Scan for the cell matching the given text and deliver its [x, y] coordinate at center. 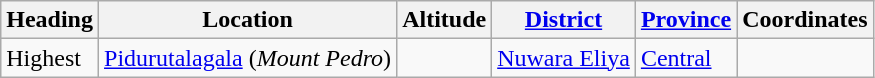
Heading [50, 20]
Central [686, 58]
Nuwara Eliya [564, 58]
Province [686, 20]
Location [248, 20]
Pidurutalagala (Mount Pedro) [248, 58]
District [564, 20]
Altitude [444, 20]
Coordinates [805, 20]
Highest [50, 58]
